Output the [x, y] coordinate of the center of the cell containing the given text.  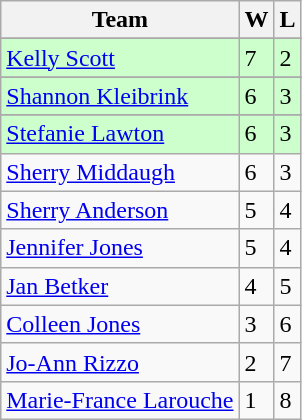
Jennifer Jones [120, 248]
Colleen Jones [120, 324]
Sherry Anderson [120, 210]
Jo-Ann Rizzo [120, 362]
Stefanie Lawton [120, 134]
Marie-France Larouche [120, 400]
Shannon Kleibrink [120, 96]
1 [256, 400]
Sherry Middaugh [120, 172]
8 [288, 400]
Team [120, 20]
Kelly Scott [120, 58]
Jan Betker [120, 286]
W [256, 20]
L [288, 20]
